Return [X, Y] of the center of cell containing provided text 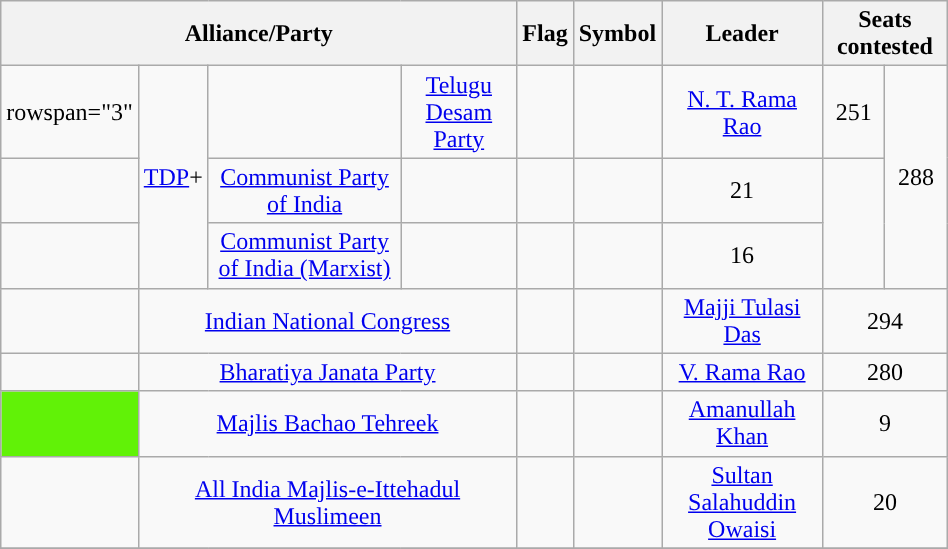
294 [886, 320]
Majji Tulasi Das [742, 320]
Majlis Bachao Tehreek [328, 424]
Bharatiya Janata Party [328, 372]
Communist Party of India [304, 190]
Seats contested [886, 34]
V. Rama Rao [742, 372]
Telugu Desam Party [459, 112]
Alliance/Party [259, 34]
Indian National Congress [328, 320]
9 [886, 424]
20 [886, 502]
All India Majlis-e-Ittehadul Muslimeen [328, 502]
Flag [545, 34]
251 [854, 112]
Communist Party of India (Marxist) [304, 256]
N. T. Rama Rao [742, 112]
Sultan Salahuddin Owaisi [742, 502]
288 [916, 177]
Amanullah Khan [742, 424]
TDP+ [173, 177]
Leader [742, 34]
Symbol [617, 34]
rowspan="3" [70, 112]
16 [742, 256]
280 [886, 372]
21 [742, 190]
